Detect which cell encompasses the target text, then output its [X, Y] center coordinate. 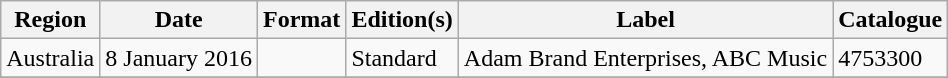
Adam Brand Enterprises, ABC Music [645, 58]
Date [179, 20]
4753300 [890, 58]
Format [302, 20]
8 January 2016 [179, 58]
Standard [402, 58]
Edition(s) [402, 20]
Catalogue [890, 20]
Australia [50, 58]
Region [50, 20]
Label [645, 20]
